Locate the cell with the specified text and output its (x, y) center coordinate. 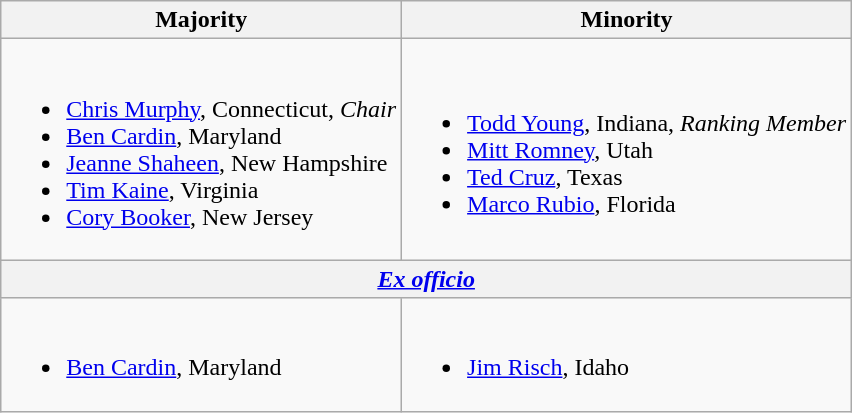
Ben Cardin, Maryland (202, 354)
Todd Young, Indiana, Ranking MemberMitt Romney, UtahTed Cruz, TexasMarco Rubio, Florida (627, 150)
Majority (202, 20)
Jim Risch, Idaho (627, 354)
Chris Murphy, Connecticut, ChairBen Cardin, MarylandJeanne Shaheen, New HampshireTim Kaine, VirginiaCory Booker, New Jersey (202, 150)
Minority (627, 20)
Ex officio (426, 279)
